From the cell containing the given text, extract its center point as [X, Y] coordinate. 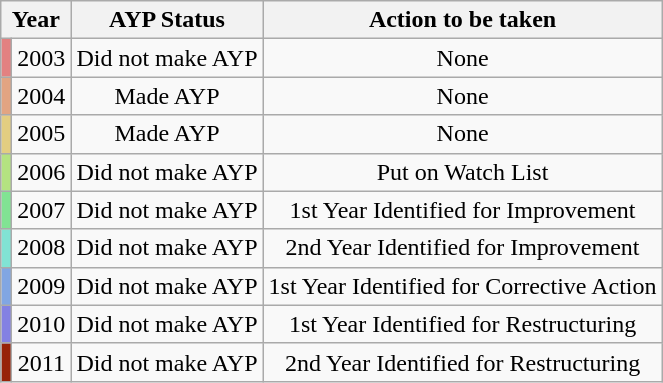
1st Year Identified for Restructuring [462, 324]
Action to be taken [462, 20]
2004 [42, 96]
2008 [42, 248]
2nd Year Identified for Restructuring [462, 362]
1st Year Identified for Corrective Action [462, 286]
2005 [42, 134]
2007 [42, 210]
2nd Year Identified for Improvement [462, 248]
Put on Watch List [462, 172]
2003 [42, 58]
Year [36, 20]
2009 [42, 286]
2010 [42, 324]
1st Year Identified for Improvement [462, 210]
AYP Status [167, 20]
2011 [42, 362]
2006 [42, 172]
